Provide the [X, Y] coordinate of the cell's center where the given text is located.  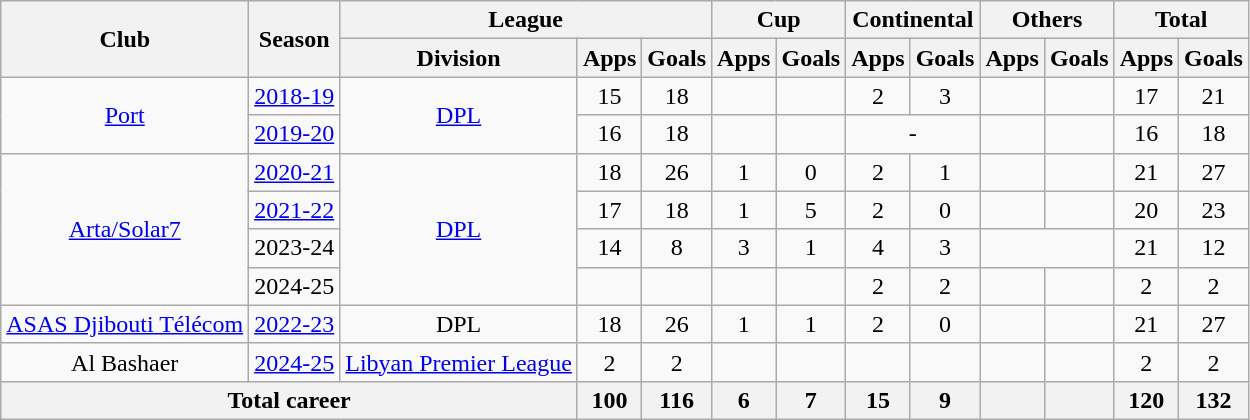
Season [294, 39]
Arta/Solar7 [125, 229]
- [913, 134]
ASAS Djibouti Télécom [125, 324]
116 [677, 400]
7 [811, 400]
6 [744, 400]
Cup [779, 20]
Continental [913, 20]
2018-19 [294, 96]
Others [1047, 20]
2023-24 [294, 248]
132 [1214, 400]
League [526, 20]
20 [1146, 210]
2019-20 [294, 134]
12 [1214, 248]
2020-21 [294, 172]
Al Bashaer [125, 362]
2022-23 [294, 324]
23 [1214, 210]
9 [945, 400]
8 [677, 248]
Libyan Premier League [459, 362]
120 [1146, 400]
2021-22 [294, 210]
5 [811, 210]
Division [459, 58]
Club [125, 39]
14 [609, 248]
Total career [290, 400]
Total [1181, 20]
4 [878, 248]
100 [609, 400]
Port [125, 115]
